Locate the cell with the specified text and output its (x, y) center coordinate. 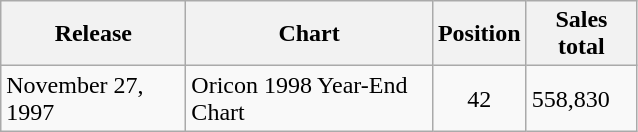
Oricon 1998 Year-End Chart (310, 98)
42 (479, 98)
Chart (310, 34)
November 27, 1997 (94, 98)
Position (479, 34)
558,830 (582, 98)
Release (94, 34)
Sales total (582, 34)
